Output the [X, Y] coordinate of the center of the cell containing the given text.  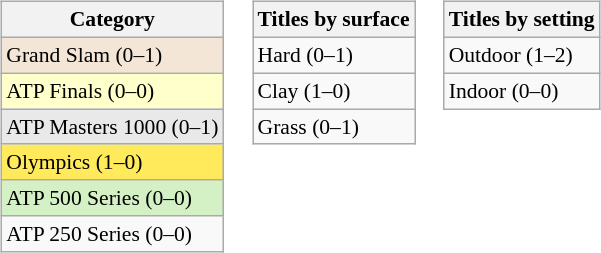
Clay (1–0) [334, 91]
Indoor (0–0) [522, 91]
Olympics (1–0) [112, 162]
Grass (0–1) [334, 127]
ATP Masters 1000 (0–1) [112, 127]
ATP Finals (0–0) [112, 91]
Grand Slam (0–1) [112, 55]
Outdoor (1–2) [522, 55]
Titles by surface [334, 20]
Titles by setting [522, 20]
ATP 500 Series (0–0) [112, 198]
Hard (0–1) [334, 55]
ATP 250 Series (0–0) [112, 234]
Category [112, 20]
